Extract the (x, y) coordinate from the center of the cell holding the provided text.  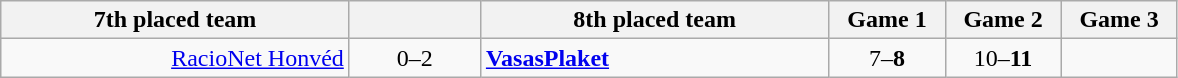
Game 3 (1119, 20)
7–8 (887, 58)
8th placed team (654, 20)
VasasPlaket (654, 58)
7th placed team (176, 20)
10–11 (1003, 58)
0–2 (414, 58)
Game 2 (1003, 20)
Game 1 (887, 20)
RacioNet Honvéd (176, 58)
